Provide the (x, y) coordinate of the cell's center where the given text is located.  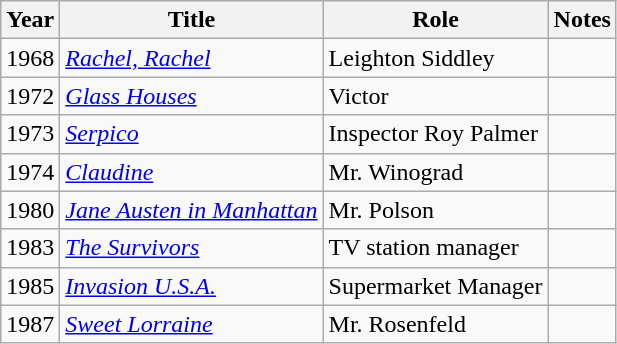
1980 (30, 210)
1983 (30, 248)
Supermarket Manager (436, 286)
Inspector Roy Palmer (436, 134)
Leighton Siddley (436, 58)
Title (192, 20)
Year (30, 20)
1987 (30, 324)
Mr. Rosenfeld (436, 324)
Claudine (192, 172)
Jane Austen in Manhattan (192, 210)
1974 (30, 172)
TV station manager (436, 248)
Rachel, Rachel (192, 58)
Mr. Winograd (436, 172)
1972 (30, 96)
1968 (30, 58)
Invasion U.S.A. (192, 286)
Victor (436, 96)
Mr. Polson (436, 210)
Serpico (192, 134)
Glass Houses (192, 96)
Role (436, 20)
Sweet Lorraine (192, 324)
The Survivors (192, 248)
1973 (30, 134)
Notes (582, 20)
1985 (30, 286)
